Scan for the cell matching the given text and deliver its (X, Y) coordinate at center. 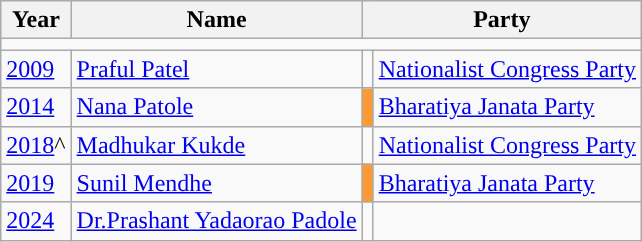
Madhukar Kukde (216, 145)
Sunil Mendhe (216, 183)
Praful Patel (216, 69)
2019 (36, 183)
Dr.Prashant Yadaorao Padole (216, 221)
Nana Patole (216, 107)
2024 (36, 221)
Party (502, 20)
Year (36, 20)
2014 (36, 107)
Name (216, 20)
2018^ (36, 145)
2009 (36, 69)
